Determine the [X, Y] coordinate at the center of the cell enclosing the given text.  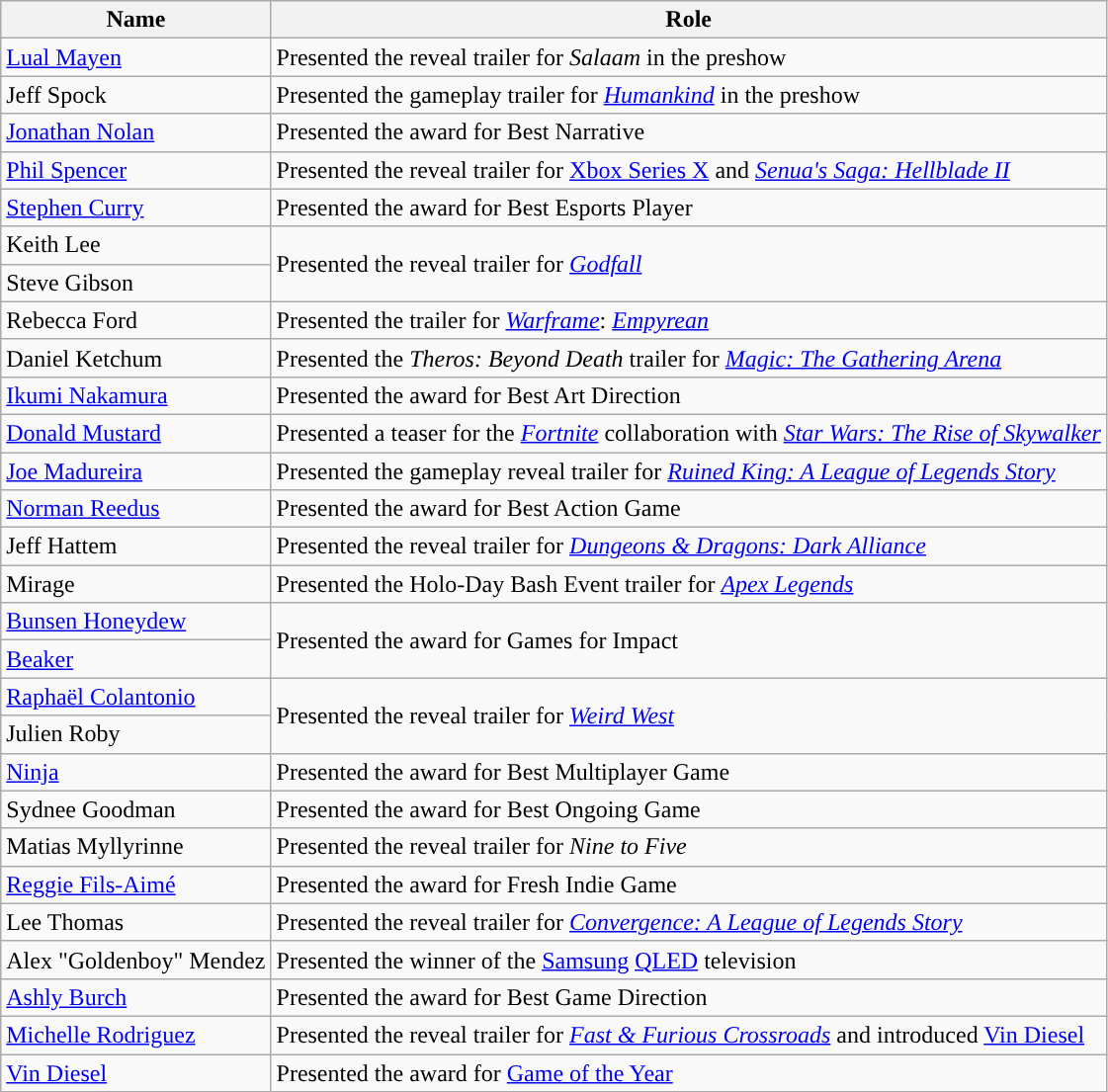
Presented the award for Best Esports Player [688, 208]
Mirage [136, 584]
Presented the award for Best Multiplayer Game [688, 772]
Presented the Theros: Beyond Death trailer for Magic: The Gathering Arena [688, 358]
Julien Roby [136, 734]
Presented the reveal trailer for Weird West [688, 715]
Raphaël Colantonio [136, 697]
Presented the reveal trailer for Xbox Series X and Senua's Saga: Hellblade II [688, 170]
Rebecca Ford [136, 320]
Beaker [136, 659]
Presented the award for Best Ongoing Game [688, 809]
Presented the award for Fresh Indie Game [688, 884]
Lual Mayen [136, 57]
Sydnee Goodman [136, 809]
Presented the award for Best Narrative [688, 132]
Vin Diesel [136, 1072]
Michelle Rodriguez [136, 1035]
Presented the gameplay reveal trailer for Ruined King: A League of Legends Story [688, 471]
Presented the reveal trailer for Convergence: A League of Legends Story [688, 922]
Presented the reveal trailer for Godfall [688, 264]
Presented the reveal trailer for Salaam in the preshow [688, 57]
Presented the reveal trailer for Dungeons & Dragons: Dark Alliance [688, 546]
Stephen Curry [136, 208]
Presented the award for Games for Impact [688, 640]
Presented a teaser for the Fortnite collaboration with Star Wars: The Rise of Skywalker [688, 433]
Presented the award for Best Action Game [688, 509]
Lee Thomas [136, 922]
Donald Mustard [136, 433]
Alex "Goldenboy" Mendez [136, 960]
Daniel Ketchum [136, 358]
Presented the award for Best Art Direction [688, 395]
Presented the reveal trailer for Nine to Five [688, 847]
Ninja [136, 772]
Jeff Hattem [136, 546]
Presented the Holo-Day Bash Event trailer for Apex Legends [688, 584]
Norman Reedus [136, 509]
Matias Myllyrinne [136, 847]
Name [136, 20]
Presented the reveal trailer for Fast & Furious Crossroads and introduced Vin Diesel [688, 1035]
Presented the winner of the Samsung QLED television [688, 960]
Presented the award for Game of the Year [688, 1072]
Presented the award for Best Game Direction [688, 997]
Steve Gibson [136, 283]
Reggie Fils-Aimé [136, 884]
Joe Madureira [136, 471]
Jonathan Nolan [136, 132]
Ikumi Nakamura [136, 395]
Jeff Spock [136, 95]
Ashly Burch [136, 997]
Bunsen Honeydew [136, 622]
Presented the trailer for Warframe: Empyrean [688, 320]
Role [688, 20]
Phil Spencer [136, 170]
Presented the gameplay trailer for Humankind in the preshow [688, 95]
Keith Lee [136, 245]
